Return the [x, y] coordinate for the center point of the cell that contains the specified text.  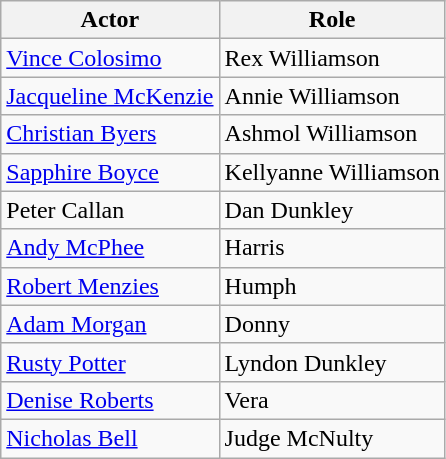
Actor [110, 20]
Denise Roberts [110, 400]
Sapphire Boyce [110, 172]
Nicholas Bell [110, 438]
Humph [332, 286]
Rex Williamson [332, 58]
Adam Morgan [110, 324]
Role [332, 20]
Robert Menzies [110, 286]
Jacqueline McKenzie [110, 96]
Rusty Potter [110, 362]
Vera [332, 400]
Annie Williamson [332, 96]
Kellyanne Williamson [332, 172]
Ashmol Williamson [332, 134]
Vince Colosimo [110, 58]
Donny [332, 324]
Peter Callan [110, 210]
Harris [332, 248]
Lyndon Dunkley [332, 362]
Christian Byers [110, 134]
Andy McPhee [110, 248]
Dan Dunkley [332, 210]
Judge McNulty [332, 438]
